Identify which cell holds the provided text, then report its (X, Y) central coordinate. 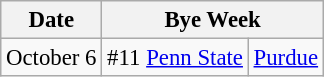
October 6 (52, 58)
Date (52, 20)
Purdue (286, 58)
Bye Week (213, 20)
#11 Penn State (175, 58)
